Provide the (x, y) coordinate of the cell's center where the given text is located.  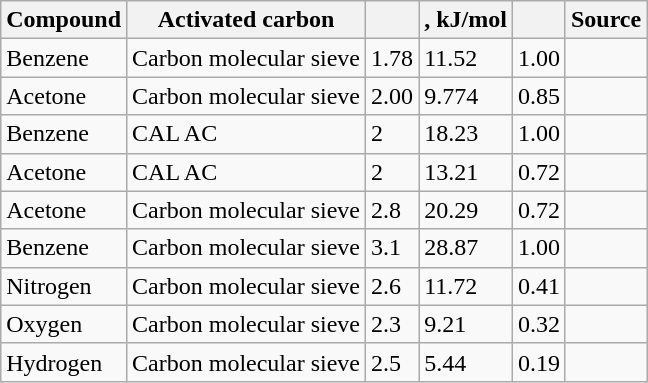
0.32 (538, 324)
13.21 (466, 172)
2.8 (392, 210)
3.1 (392, 248)
Nitrogen (64, 286)
9.21 (466, 324)
Source (606, 20)
2.00 (392, 96)
9.774 (466, 96)
Hydrogen (64, 362)
2.3 (392, 324)
20.29 (466, 210)
11.52 (466, 58)
Oxygen (64, 324)
0.19 (538, 362)
0.41 (538, 286)
28.87 (466, 248)
18.23 (466, 134)
0.85 (538, 96)
5.44 (466, 362)
Compound (64, 20)
2.6 (392, 286)
Activated carbon (246, 20)
2.5 (392, 362)
, kJ/mol (466, 20)
11.72 (466, 286)
1.78 (392, 58)
